Extract the (X, Y) coordinate from the center of the cell holding the provided text.  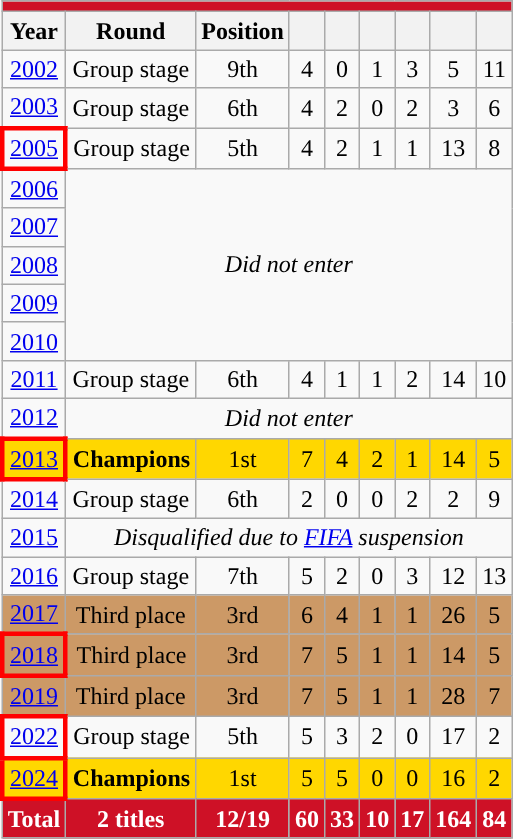
12 (454, 576)
2002 (34, 69)
Year (34, 31)
2007 (34, 227)
2008 (34, 265)
7th (243, 576)
9 (494, 499)
2013 (34, 458)
11 (494, 69)
2017 (34, 615)
84 (494, 819)
2006 (34, 189)
16 (454, 778)
2005 (34, 148)
28 (454, 696)
Round (131, 31)
164 (454, 819)
33 (342, 819)
2009 (34, 303)
26 (454, 615)
Position (243, 31)
Disqualified due to FIFA suspension (289, 538)
2010 (34, 341)
Total (34, 819)
2015 (34, 538)
60 (306, 819)
2003 (34, 108)
8 (494, 148)
2016 (34, 576)
2012 (34, 418)
2018 (34, 654)
2022 (34, 736)
2 titles (131, 819)
2019 (34, 696)
2011 (34, 379)
2014 (34, 499)
9th (243, 69)
2024 (34, 778)
12/19 (243, 819)
